Detect which cell encompasses the target text, then output its [x, y] center coordinate. 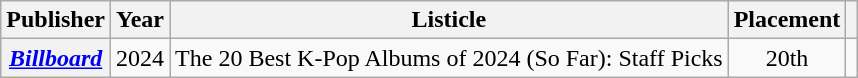
Placement [787, 20]
Year [140, 20]
20th [787, 58]
2024 [140, 58]
Publisher [56, 20]
Listicle [450, 20]
Billboard [56, 58]
The 20 Best K-Pop Albums of 2024 (So Far): Staff Picks [450, 58]
